Scan for the cell matching the given text and deliver its (X, Y) coordinate at center. 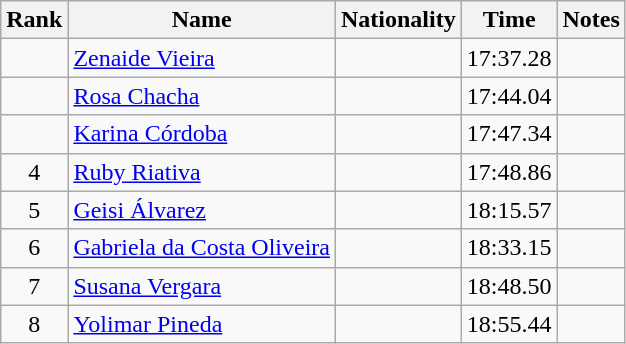
7 (34, 286)
Rank (34, 20)
18:33.15 (509, 248)
17:47.34 (509, 134)
Geisi Álvarez (202, 210)
17:48.86 (509, 172)
5 (34, 210)
Gabriela da Costa Oliveira (202, 248)
Nationality (398, 20)
6 (34, 248)
18:55.44 (509, 324)
Ruby Riativa (202, 172)
18:15.57 (509, 210)
Susana Vergara (202, 286)
Rosa Chacha (202, 96)
Yolimar Pineda (202, 324)
8 (34, 324)
Time (509, 20)
Notes (591, 20)
Name (202, 20)
4 (34, 172)
17:37.28 (509, 58)
18:48.50 (509, 286)
17:44.04 (509, 96)
Zenaide Vieira (202, 58)
Karina Córdoba (202, 134)
